Pinpoint the cell where the given text exists, returning its (x, y) midpoint coordinate. 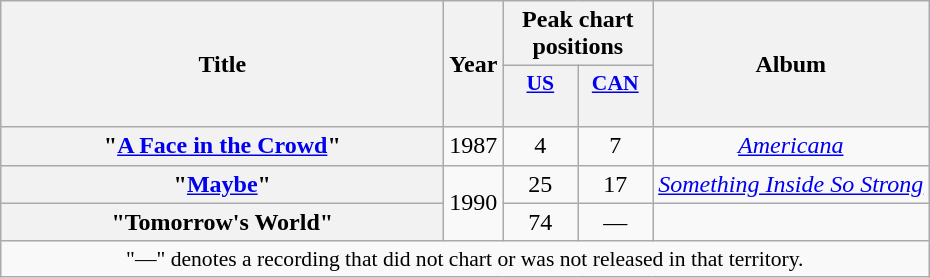
1990 (474, 203)
7 (616, 146)
Year (474, 64)
1987 (474, 146)
Something Inside So Strong (791, 184)
"Tomorrow's World" (222, 222)
— (616, 222)
"—" denotes a recording that did not chart or was not released in that territory. (465, 259)
4 (540, 146)
Album (791, 64)
Americana (791, 146)
Title (222, 64)
"A Face in the Crowd" (222, 146)
25 (540, 184)
17 (616, 184)
74 (540, 222)
CAN (616, 96)
"Maybe" (222, 184)
US (540, 96)
Peak chartpositions (578, 34)
